Locate the cell with the specified text and output its (x, y) center coordinate. 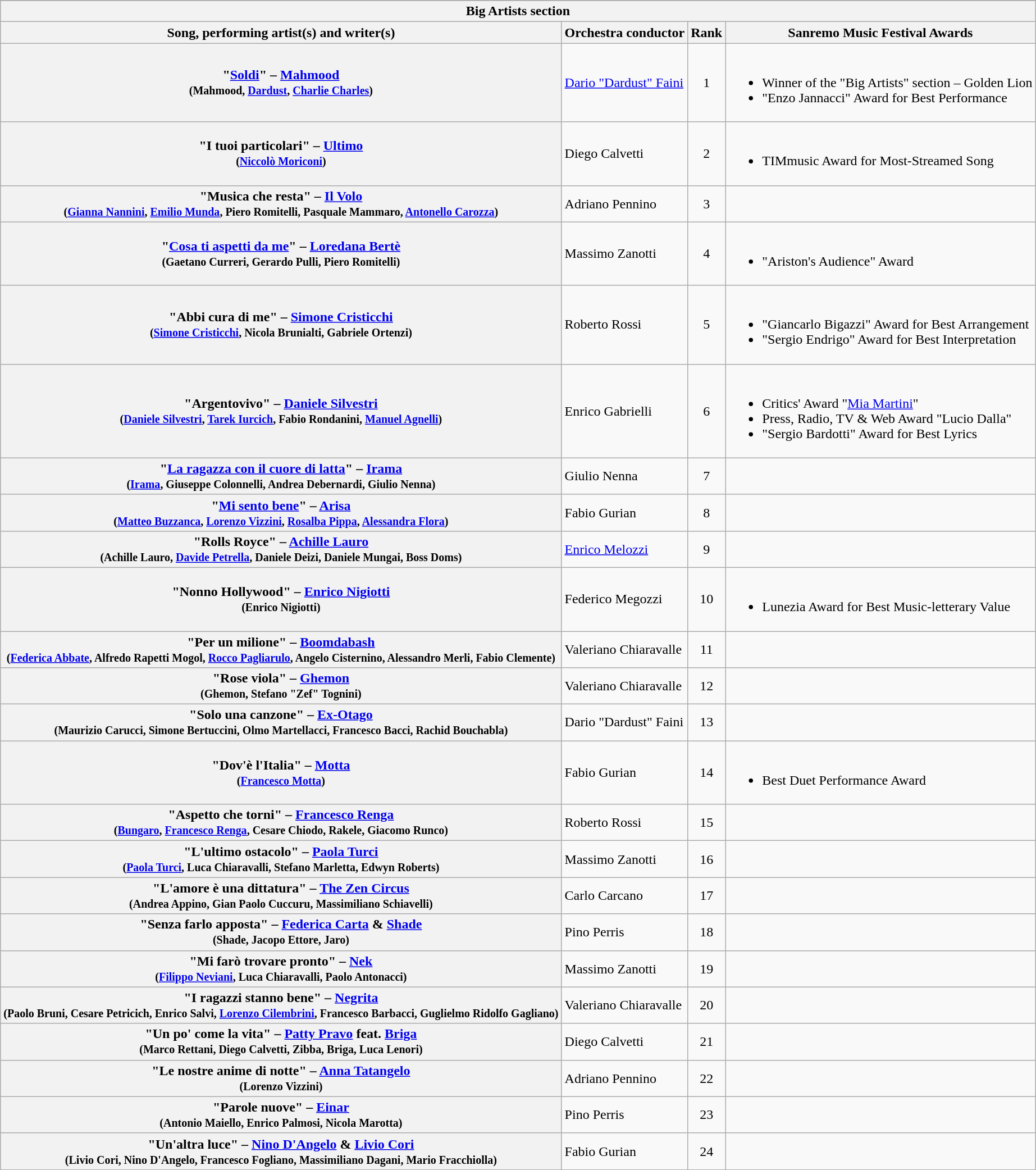
Giulio Nenna (624, 476)
9 (706, 549)
"La ragazza con il cuore di latta" – Irama(Irama, Giuseppe Colonnelli, Andrea Debernardi, Giulio Nenna) (281, 476)
Enrico Gabrielli (624, 411)
Enrico Melozzi (624, 549)
8 (706, 512)
"Un'altra luce" – Nino D'Angelo & Livio Cori(Livio Cori, Nino D'Angelo, Francesco Fogliano, Massimiliano Dagani, Mario Fracchiolla) (281, 1151)
Orchestra conductor (624, 33)
Critics' Award "Mia Martini"Press, Radio, TV & Web Award "Lucio Dalla""Sergio Bardotti" Award for Best Lyrics (880, 411)
20 (706, 1005)
"L'ultimo ostacolo" – Paola Turci(Paola Turci, Luca Chiaravalli, Stefano Marletta, Edwyn Roberts) (281, 859)
Sanremo Music Festival Awards (880, 33)
21 (706, 1041)
Lunezia Award for Best Music-letterary Value (880, 599)
"L'amore è una dittatura" – The Zen Circus(Andrea Appino, Gian Paolo Cuccuru, Massimiliano Schiavelli) (281, 895)
17 (706, 895)
13 (706, 722)
11 (706, 649)
"Per un milione" – Boomdabash(Federica Abbate, Alfredo Rapetti Mogol, Rocco Pagliarulo, Angelo Cisternino, Alessandro Merli, Fabio Clemente) (281, 649)
"Cosa ti aspetti da me" – Loredana Bertè(Gaetano Curreri, Gerardo Pulli, Piero Romitelli) (281, 254)
Carlo Carcano (624, 895)
4 (706, 254)
2 (706, 154)
TIMmusic Award for Most-Streamed Song (880, 154)
23 (706, 1114)
"Ariston's Audience" Award (880, 254)
16 (706, 859)
Rank (706, 33)
"Musica che resta" – Il Volo(Gianna Nannini, Emilio Munda, Piero Romitelli, Pasquale Mammaro, Antonello Carozza) (281, 203)
Winner of the "Big Artists" section – Golden Lion"Enzo Jannacci" Award for Best Performance (880, 83)
"Argentovivo" – Daniele Silvestri(Daniele Silvestri, Tarek Iurcich, Fabio Rondanini, Manuel Agnelli) (281, 411)
3 (706, 203)
"Senza farlo apposta" – Federica Carta & Shade(Shade, Jacopo Ettore, Jaro) (281, 932)
"Aspetto che torni" – Francesco Renga(Bungaro, Francesco Renga, Cesare Chiodo, Rakele, Giacomo Runco) (281, 822)
"Dov'è l'Italia" – Motta(Francesco Motta) (281, 773)
Federico Megozzi (624, 599)
19 (706, 968)
"Parole nuove" – Einar(Antonio Maiello, Enrico Palmosi, Nicola Marotta) (281, 1114)
"Mi farò trovare pronto" – Nek(Filippo Neviani, Luca Chiaravalli, Paolo Antonacci) (281, 968)
"Mi sento bene" – Arisa(Matteo Buzzanca, Lorenzo Vizzini, Rosalba Pippa, Alessandra Flora) (281, 512)
22 (706, 1078)
"Rolls Royce" – Achille Lauro (Achille Lauro, Davide Petrella, Daniele Deizi, Daniele Mungai, Boss Doms) (281, 549)
18 (706, 932)
"Soldi" – Mahmood(Mahmood, Dardust, Charlie Charles) (281, 83)
24 (706, 1151)
Best Duet Performance Award (880, 773)
Big Artists section (518, 11)
1 (706, 83)
14 (706, 773)
10 (706, 599)
"Le nostre anime di notte" – Anna Tatangelo(Lorenzo Vizzini) (281, 1078)
6 (706, 411)
"I tuoi particolari" – Ultimo(Niccolò Moriconi) (281, 154)
7 (706, 476)
"Giancarlo Bigazzi" Award for Best Arrangement"Sergio Endrigo" Award for Best Interpretation (880, 325)
"I ragazzi stanno bene" – Negrita(Paolo Bruni, Cesare Petricich, Enrico Salvi, Lorenzo Cilembrini, Francesco Barbacci, Guglielmo Ridolfo Gagliano) (281, 1005)
"Nonno Hollywood" – Enrico Nigiotti(Enrico Nigiotti) (281, 599)
"Rose viola" – Ghemon(Ghemon, Stefano "Zef" Tognini) (281, 686)
15 (706, 822)
"Un po' come la vita" – Patty Pravo feat. Briga(Marco Rettani, Diego Calvetti, Zibba, Briga, Luca Lenori) (281, 1041)
Song, performing artist(s) and writer(s) (281, 33)
"Solo una canzone" – Ex-Otago(Maurizio Carucci, Simone Bertuccini, Olmo Martellacci, Francesco Bacci, Rachid Bouchabla) (281, 722)
12 (706, 686)
"Abbi cura di me" – Simone Cristicchi(Simone Cristicchi, Nicola Brunialti, Gabriele Ortenzi) (281, 325)
5 (706, 325)
